Scan for the cell matching the given text and deliver its [x, y] coordinate at center. 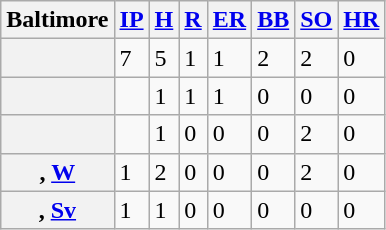
5 [164, 58]
ER [229, 20]
IP [132, 20]
SO [316, 20]
7 [132, 58]
, W [58, 172]
Baltimore [58, 20]
H [164, 20]
HR [362, 20]
R [193, 20]
, Sv [58, 210]
BB [274, 20]
